Return [X, Y] of the center of cell containing provided text 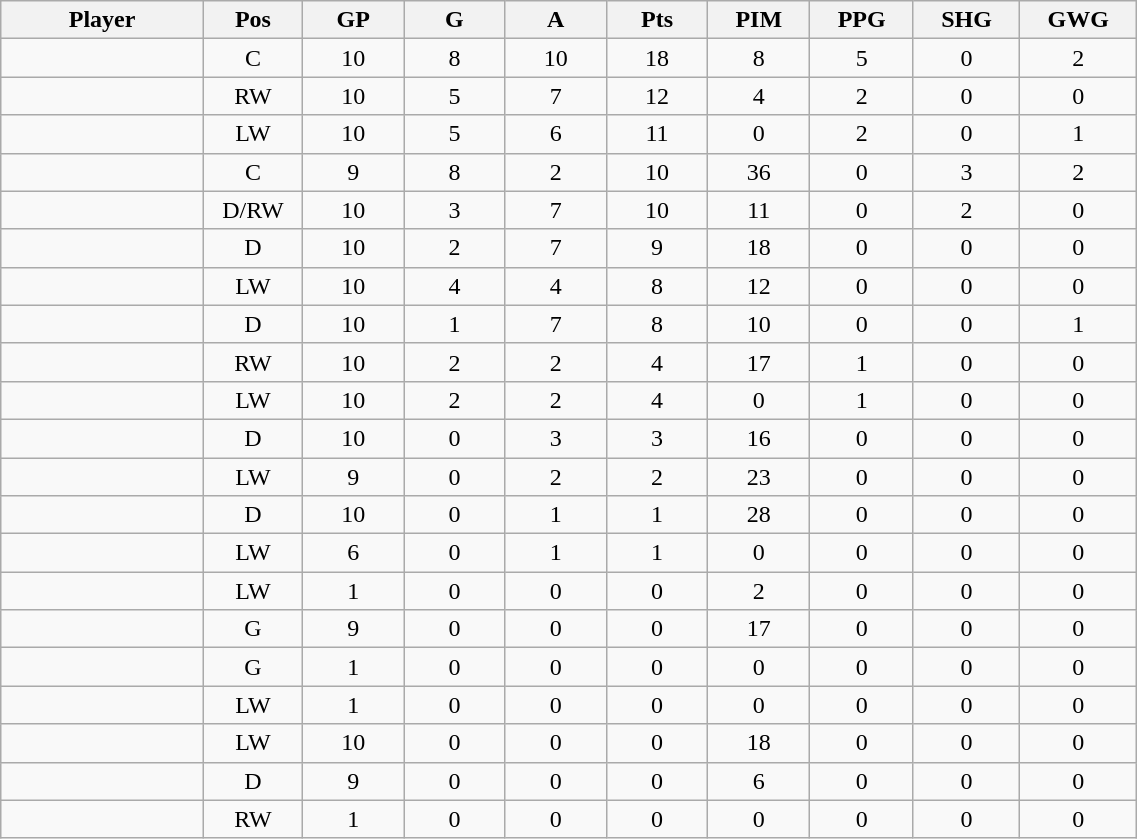
36 [759, 172]
Player [102, 20]
SHG [966, 20]
PPG [862, 20]
D/RW [252, 210]
A [556, 20]
Pts [656, 20]
28 [759, 515]
23 [759, 477]
GWG [1078, 20]
GP [352, 20]
Pos [252, 20]
16 [759, 438]
PIM [759, 20]
